From the cell containing the given text, extract its center point as (x, y) coordinate. 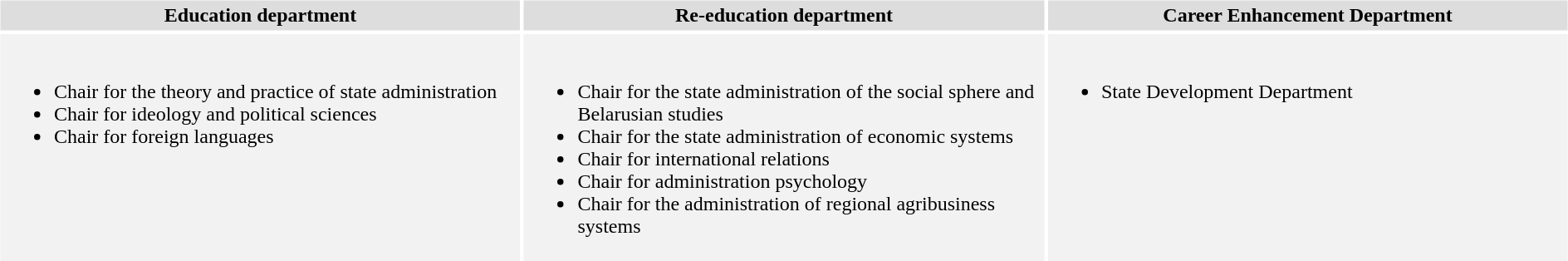
Education department (260, 15)
Chair for the theory and practice of state administrationChair for ideology and political sciencesChair for foreign languages (260, 148)
Career Enhancement Department (1307, 15)
State Development Department (1307, 148)
Re-education department (784, 15)
